Return (X, Y) of the center of cell containing provided text 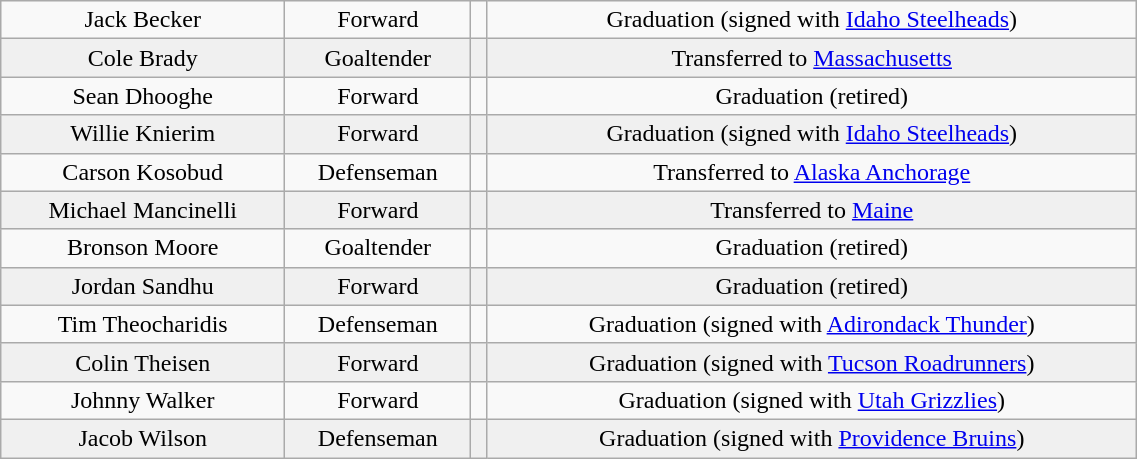
Graduation (signed with Tucson Roadrunners) (812, 362)
Transferred to Alaska Anchorage (812, 172)
Colin Theisen (143, 362)
Tim Theocharidis (143, 324)
Carson Kosobud (143, 172)
Graduation (signed with Adirondack Thunder) (812, 324)
Bronson Moore (143, 248)
Jordan Sandhu (143, 286)
Sean Dhooghe (143, 96)
Johnny Walker (143, 400)
Willie Knierim (143, 134)
Transferred to Maine (812, 210)
Graduation (signed with Providence Bruins) (812, 438)
Graduation (signed with Utah Grizzlies) (812, 400)
Transferred to Massachusetts (812, 58)
Michael Mancinelli (143, 210)
Cole Brady (143, 58)
Jacob Wilson (143, 438)
Jack Becker (143, 20)
